Return (X, Y) of the center of cell containing provided text 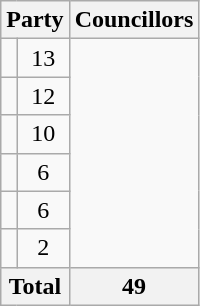
2 (43, 248)
Councillors (134, 20)
Total (35, 286)
49 (134, 286)
12 (43, 96)
13 (43, 58)
10 (43, 134)
Party (35, 20)
